From the cell containing the given text, extract its center point as (x, y) coordinate. 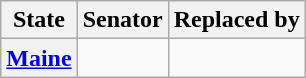
Replaced by (236, 20)
Maine (39, 58)
State (39, 20)
Senator (122, 20)
